Return the (x, y) coordinate for the center point of the cell that contains the specified text.  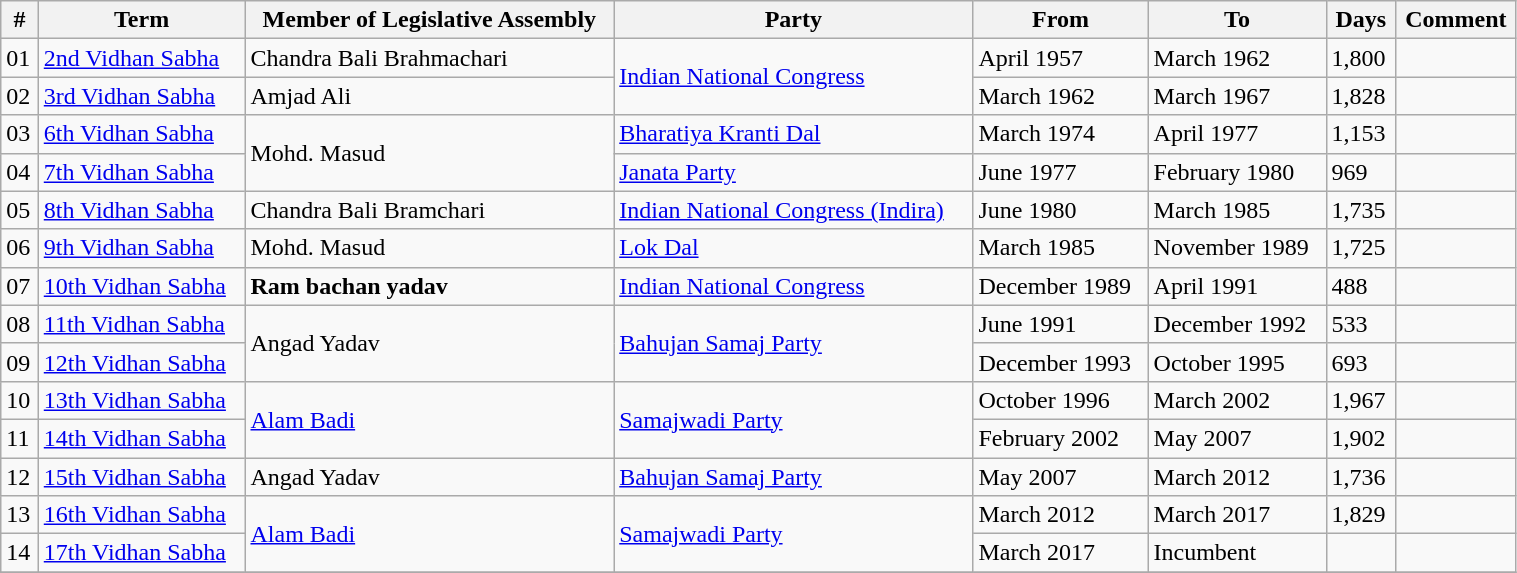
12th Vidhan Sabha (142, 362)
693 (1361, 362)
7th Vidhan Sabha (142, 172)
14 (20, 553)
6th Vidhan Sabha (142, 134)
Incumbent (1237, 553)
1,829 (1361, 515)
Indian National Congress (Indira) (794, 210)
Comment (1456, 20)
1,800 (1361, 58)
488 (1361, 286)
17th Vidhan Sabha (142, 553)
9th Vidhan Sabha (142, 248)
June 1977 (1060, 172)
Bharatiya Kranti Dal (794, 134)
February 1980 (1237, 172)
1,967 (1361, 400)
April 1991 (1237, 286)
Party (794, 20)
Days (1361, 20)
# (20, 20)
01 (20, 58)
09 (20, 362)
11 (20, 438)
05 (20, 210)
13th Vidhan Sabha (142, 400)
02 (20, 96)
Lok Dal (794, 248)
1,736 (1361, 477)
07 (20, 286)
1,725 (1361, 248)
From (1060, 20)
April 1957 (1060, 58)
March 2002 (1237, 400)
12 (20, 477)
533 (1361, 324)
Ram bachan yadav (430, 286)
10th Vidhan Sabha (142, 286)
11th Vidhan Sabha (142, 324)
03 (20, 134)
Amjad Ali (430, 96)
1,153 (1361, 134)
March 1967 (1237, 96)
April 1977 (1237, 134)
1,902 (1361, 438)
Chandra Bali Brahmachari (430, 58)
To (1237, 20)
December 1993 (1060, 362)
3rd Vidhan Sabha (142, 96)
Chandra Bali Bramchari (430, 210)
1,828 (1361, 96)
1,735 (1361, 210)
969 (1361, 172)
November 1989 (1237, 248)
October 1996 (1060, 400)
Member of Legislative Assembly (430, 20)
16th Vidhan Sabha (142, 515)
December 1992 (1237, 324)
08 (20, 324)
06 (20, 248)
February 2002 (1060, 438)
Term (142, 20)
June 1980 (1060, 210)
December 1989 (1060, 286)
March 1974 (1060, 134)
2nd Vidhan Sabha (142, 58)
04 (20, 172)
October 1995 (1237, 362)
June 1991 (1060, 324)
8th Vidhan Sabha (142, 210)
10 (20, 400)
15th Vidhan Sabha (142, 477)
13 (20, 515)
14th Vidhan Sabha (142, 438)
Janata Party (794, 172)
